Return the [x, y] coordinate for the center point of the cell that contains the specified text.  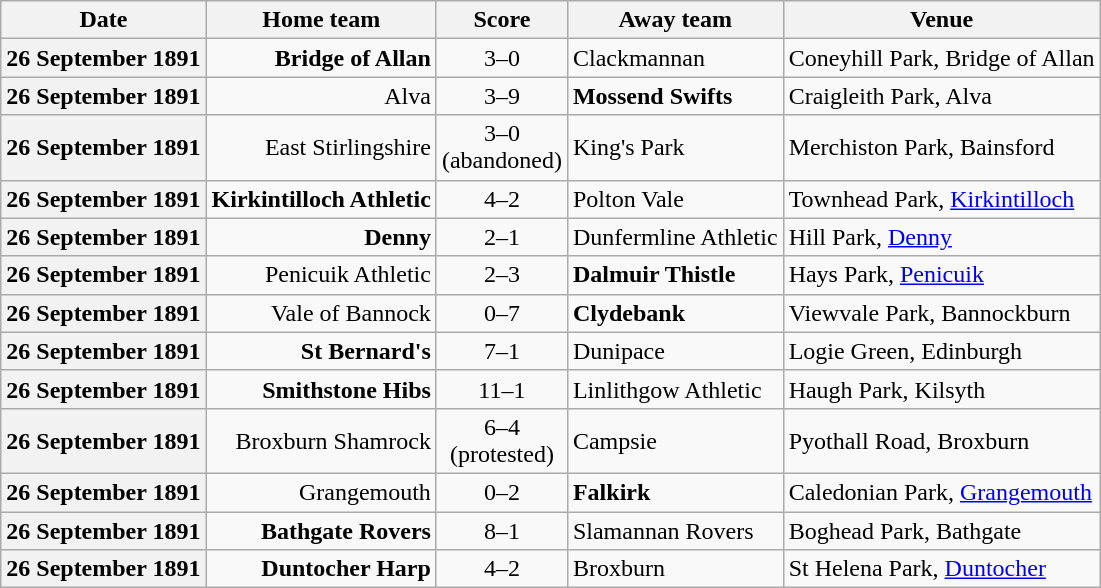
Hays Park, Penicuik [942, 275]
Haugh Park, Kilsyth [942, 389]
Polton Vale [675, 199]
Craigleith Park, Alva [942, 96]
Linlithgow Athletic [675, 389]
7–1 [502, 351]
3–0(abandoned) [502, 148]
Home team [321, 20]
Dunipace [675, 351]
2–1 [502, 237]
Smithstone Hibs [321, 389]
Date [104, 20]
Mossend Swifts [675, 96]
King's Park [675, 148]
Clydebank [675, 313]
Bathgate Rovers [321, 531]
Caledonian Park, Grangemouth [942, 492]
2–3 [502, 275]
Dunfermline Athletic [675, 237]
8–1 [502, 531]
Penicuik Athletic [321, 275]
0–2 [502, 492]
St Bernard's [321, 351]
3–0 [502, 58]
Viewvale Park, Bannockburn [942, 313]
Logie Green, Edinburgh [942, 351]
Merchiston Park, Bainsford [942, 148]
Broxburn [675, 569]
Slamannan Rovers [675, 531]
Venue [942, 20]
Score [502, 20]
Away team [675, 20]
Pyothall Road, Broxburn [942, 440]
Falkirk [675, 492]
Coneyhill Park, Bridge of Allan [942, 58]
Hill Park, Denny [942, 237]
Duntocher Harp [321, 569]
East Stirlingshire [321, 148]
Grangemouth [321, 492]
Broxburn Shamrock [321, 440]
Clackmannan [675, 58]
Vale of Bannock [321, 313]
Denny [321, 237]
Dalmuir Thistle [675, 275]
Townhead Park, Kirkintilloch [942, 199]
Campsie [675, 440]
Kirkintilloch Athletic [321, 199]
Boghead Park, Bathgate [942, 531]
11–1 [502, 389]
Bridge of Allan [321, 58]
Alva [321, 96]
0–7 [502, 313]
3–9 [502, 96]
6–4(protested) [502, 440]
St Helena Park, Duntocher [942, 569]
